Scan for the cell matching the given text and deliver its (x, y) coordinate at center. 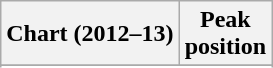
Peakposition (225, 34)
Chart (2012–13) (90, 34)
